Output the (x, y) coordinate of the center of the cell containing the given text.  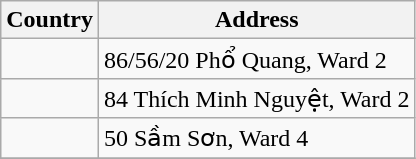
84 Thích Minh Nguyệt, Ward 2 (256, 98)
Address (256, 20)
50 Sầm Sơn, Ward 4 (256, 138)
86/56/20 Phổ Quang, Ward 2 (256, 59)
Country (50, 20)
